Detect which cell encompasses the target text, then output its (x, y) center coordinate. 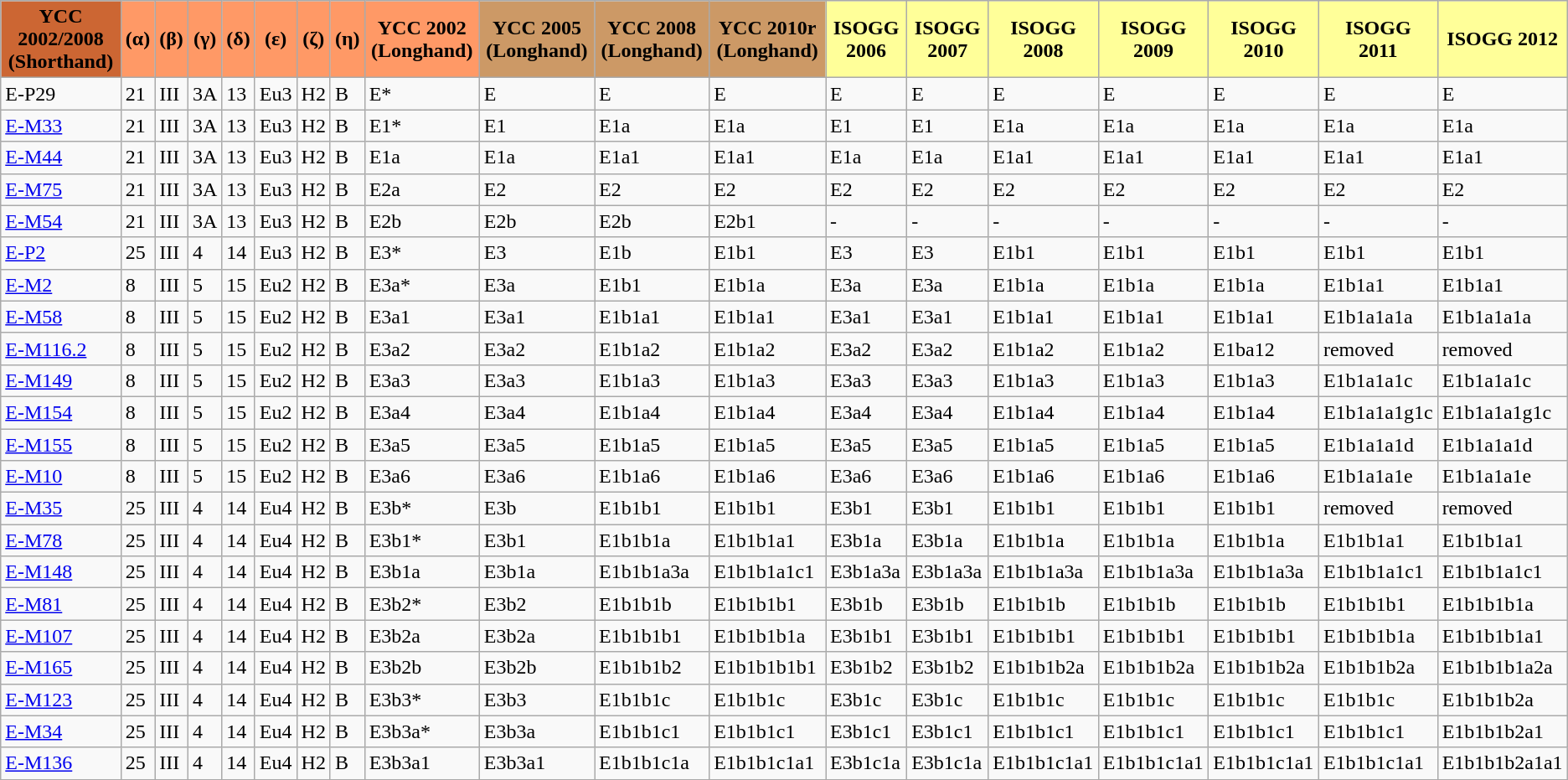
YCC 2002/2008 (Shorthand) (60, 39)
E3* (422, 253)
E-M33 (60, 126)
E-P2 (60, 253)
E-M34 (60, 731)
ISOGG 2010 (1264, 39)
E-P29 (60, 94)
E-M136 (60, 763)
ISOGG 2008 (1044, 39)
E-M2 (60, 285)
E-M10 (60, 477)
E-M75 (60, 189)
(ε) (276, 39)
E2b1 (767, 221)
(δ) (239, 39)
E3a* (422, 285)
E1b1b1b2a1a1 (1503, 763)
E1* (422, 126)
(β) (172, 39)
E3b3a (536, 731)
E-M78 (60, 540)
YCC 2008 (Longhand) (652, 39)
ISOGG 2011 (1378, 39)
(η) (347, 39)
E3b1* (422, 540)
E-M149 (60, 380)
E1ba12 (1264, 349)
E3b3* (422, 700)
E1b1b1b1b1 (767, 668)
(γ) (204, 39)
E1b1b1b1a2a (1503, 668)
ISOGG 2009 (1153, 39)
ISOGG 2006 (866, 39)
E-M155 (60, 445)
E3b3 (536, 700)
E-M54 (60, 221)
E1b1b1b2a1 (1503, 731)
E3b2* (422, 604)
E-M81 (60, 604)
E-M165 (60, 668)
E* (422, 94)
E1b (652, 253)
E-M148 (60, 572)
E1b1b1b2 (652, 668)
YCC 2005 (Longhand) (536, 39)
E-M116.2 (60, 349)
ISOGG 2012 (1503, 39)
E3b2 (536, 604)
E2a (422, 189)
ISOGG 2007 (948, 39)
E-M107 (60, 636)
YCC 2010r (Longhand) (767, 39)
E-M58 (60, 317)
(ζ) (313, 39)
E3b (536, 509)
E-M154 (60, 412)
E1b1b1b1a1 (1503, 636)
E1b1b1c1a (652, 763)
E-M35 (60, 509)
E-M44 (60, 158)
YCC 2002 (Longhand) (422, 39)
E-M123 (60, 700)
E3b3a* (422, 731)
E3b* (422, 509)
(α) (137, 39)
